Return (x, y) of the center of cell containing provided text 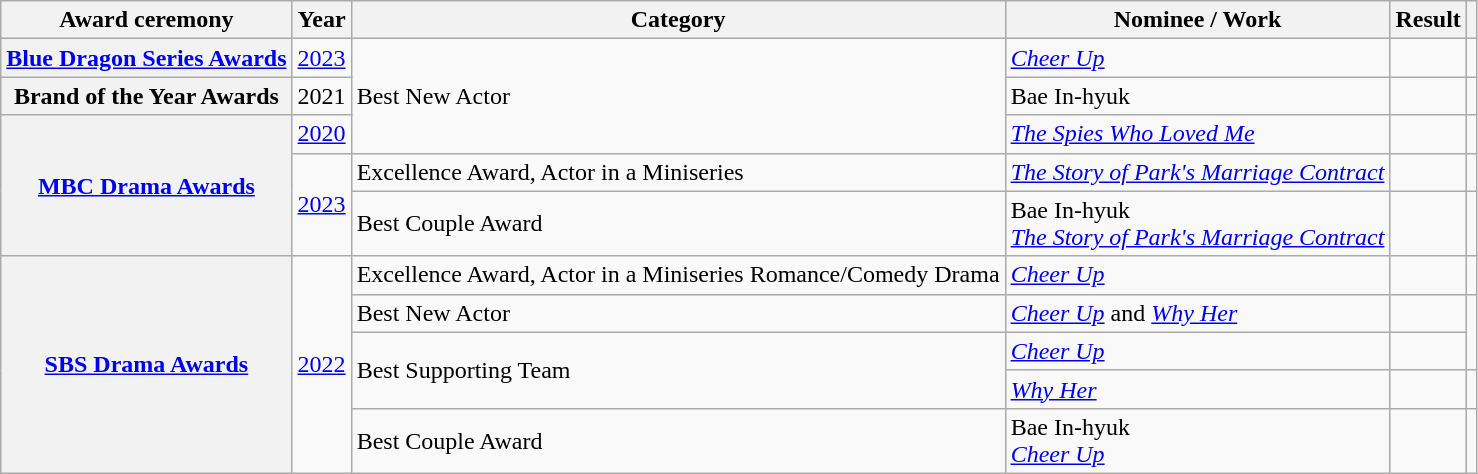
Excellence Award, Actor in a Miniseries (678, 172)
Bae In-hyuk The Story of Park's Marriage Contract (1198, 224)
Bae In-hyuk Cheer Up (1198, 440)
2021 (322, 96)
Brand of the Year Awards (146, 96)
Nominee / Work (1198, 20)
Blue Dragon Series Awards (146, 58)
The Story of Park's Marriage Contract (1198, 172)
2020 (322, 134)
2022 (322, 364)
Excellence Award, Actor in a Miniseries Romance/Comedy Drama (678, 275)
Award ceremony (146, 20)
Why Her (1198, 389)
MBC Drama Awards (146, 186)
Cheer Up and Why Her (1198, 313)
Year (322, 20)
Result (1428, 20)
Category (678, 20)
Best Supporting Team (678, 370)
The Spies Who Loved Me (1198, 134)
SBS Drama Awards (146, 364)
Bae In-hyuk (1198, 96)
